Detect which cell encompasses the target text, then output its [x, y] center coordinate. 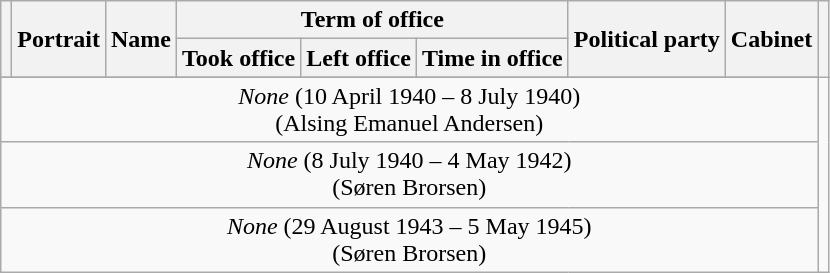
Term of office [373, 20]
None (8 July 1940 – 4 May 1942)(Søren Brorsen) [410, 174]
Left office [359, 58]
Portrait [59, 39]
None (10 April 1940 – 8 July 1940)(Alsing Emanuel Andersen) [410, 110]
Time in office [492, 58]
Cabinet [771, 39]
Political party [646, 39]
Name [140, 39]
Took office [239, 58]
None (29 August 1943 – 5 May 1945)(Søren Brorsen) [410, 240]
